Capture the cell that displays the provided text and extract its [X, Y] central coordinate. 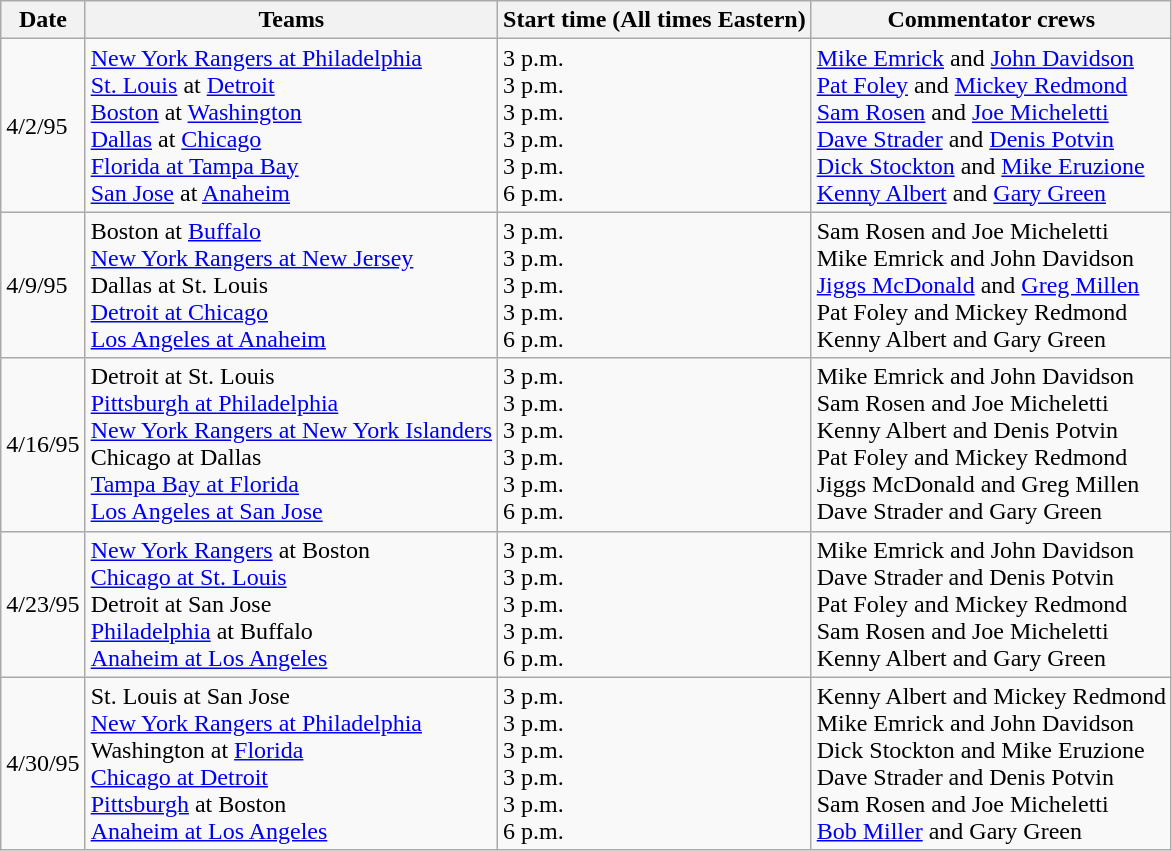
Boston at BuffaloNew York Rangers at New JerseyDallas at St. LouisDetroit at ChicagoLos Angeles at Anaheim [291, 285]
4/30/95 [43, 764]
Start time (All times Eastern) [655, 20]
Date [43, 20]
4/2/95 [43, 126]
Mike Emrick and John DavidsonDave Strader and Denis PotvinPat Foley and Mickey RedmondSam Rosen and Joe MichelettiKenny Albert and Gary Green [991, 604]
Detroit at St. LouisPittsburgh at PhiladelphiaNew York Rangers at New York IslandersChicago at DallasTampa Bay at FloridaLos Angeles at San Jose [291, 444]
St. Louis at San JoseNew York Rangers at PhiladelphiaWashington at FloridaChicago at DetroitPittsburgh at BostonAnaheim at Los Angeles [291, 764]
New York Rangers at BostonChicago at St. LouisDetroit at San JosePhiladelphia at BuffaloAnaheim at Los Angeles [291, 604]
Commentator crews [991, 20]
New York Rangers at PhiladelphiaSt. Louis at DetroitBoston at WashingtonDallas at ChicagoFlorida at Tampa BaySan Jose at Anaheim [291, 126]
4/23/95 [43, 604]
4/16/95 [43, 444]
Sam Rosen and Joe MichelettiMike Emrick and John DavidsonJiggs McDonald and Greg MillenPat Foley and Mickey RedmondKenny Albert and Gary Green [991, 285]
4/9/95 [43, 285]
Teams [291, 20]
